Detect which cell encompasses the target text, then output its (X, Y) center coordinate. 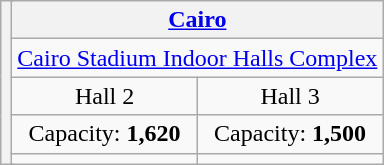
Cairo (198, 20)
Capacity: 1,620 (105, 134)
Cairo Stadium Indoor Halls Complex (198, 58)
Hall 3 (290, 96)
Capacity: 1,500 (290, 134)
Hall 2 (105, 96)
